Return (X, Y) of the center of cell containing provided text 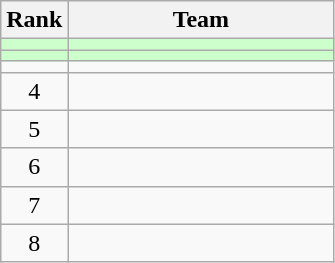
8 (34, 243)
7 (34, 205)
4 (34, 91)
Rank (34, 20)
5 (34, 129)
6 (34, 167)
Team (201, 20)
